Detect which cell encompasses the target text, then output its (X, Y) center coordinate. 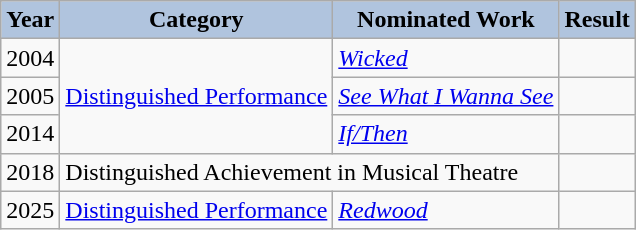
If/Then (446, 134)
See What I Wanna See (446, 96)
2005 (30, 96)
Result (597, 20)
2014 (30, 134)
Year (30, 20)
2004 (30, 58)
Distinguished Achievement in Musical Theatre (310, 172)
2018 (30, 172)
Category (196, 20)
Wicked (446, 58)
Redwood (446, 210)
Nominated Work (446, 20)
2025 (30, 210)
